Output the [X, Y] coordinate of the center of the cell containing the given text.  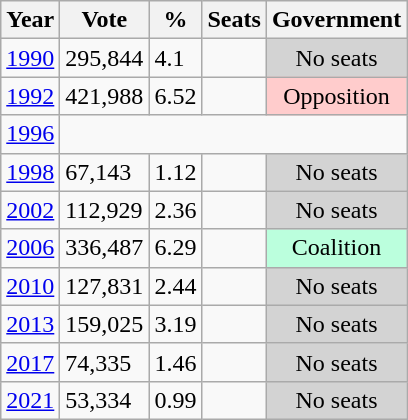
Opposition [336, 96]
112,929 [104, 210]
6.52 [176, 96]
159,025 [104, 324]
295,844 [104, 58]
2010 [30, 286]
1.46 [176, 362]
0.99 [176, 400]
2013 [30, 324]
Vote [104, 20]
74,335 [104, 362]
2006 [30, 248]
1998 [30, 172]
Government [336, 20]
336,487 [104, 248]
2.44 [176, 286]
6.29 [176, 248]
421,988 [104, 96]
% [176, 20]
Year [30, 20]
2002 [30, 210]
Seats [234, 20]
1992 [30, 96]
2.36 [176, 210]
2021 [30, 400]
67,143 [104, 172]
1996 [30, 134]
1.12 [176, 172]
4.1 [176, 58]
2017 [30, 362]
127,831 [104, 286]
Coalition [336, 248]
3.19 [176, 324]
1990 [30, 58]
53,334 [104, 400]
